Provide the [X, Y] coordinate of the cell's center where the given text is located.  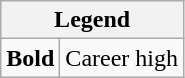
Career high [122, 58]
Bold [30, 58]
Legend [92, 20]
